Return the [x, y] coordinate for the center point of the cell that contains the specified text.  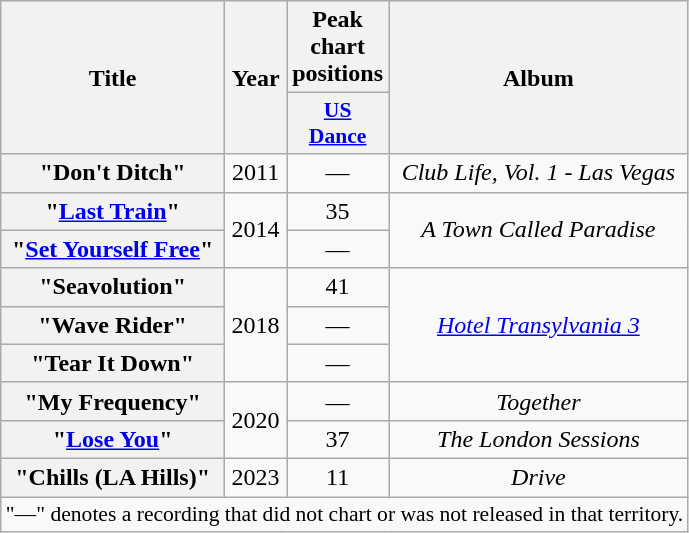
2014 [256, 230]
USDance [338, 124]
"Seavolution" [113, 287]
Club Life, Vol. 1 - Las Vegas [538, 173]
Year [256, 78]
2023 [256, 477]
"Last Train" [113, 211]
"Tear It Down" [113, 363]
2020 [256, 420]
11 [338, 477]
"My Frequency" [113, 401]
A Town Called Paradise [538, 230]
"Wave Rider" [113, 325]
The London Sessions [538, 439]
Title [113, 78]
"Don't Ditch" [113, 173]
"Lose You" [113, 439]
41 [338, 287]
Peak chart positions [338, 47]
2018 [256, 325]
Hotel Transylvania 3 [538, 325]
"Set Yourself Free" [113, 249]
Drive [538, 477]
"—" denotes a recording that did not chart or was not released in that territory. [345, 514]
Album [538, 78]
"Chills (LA Hills)" [113, 477]
37 [338, 439]
2011 [256, 173]
35 [338, 211]
Together [538, 401]
